Search for the cell housing the specified text and yield its [x, y] center coordinate. 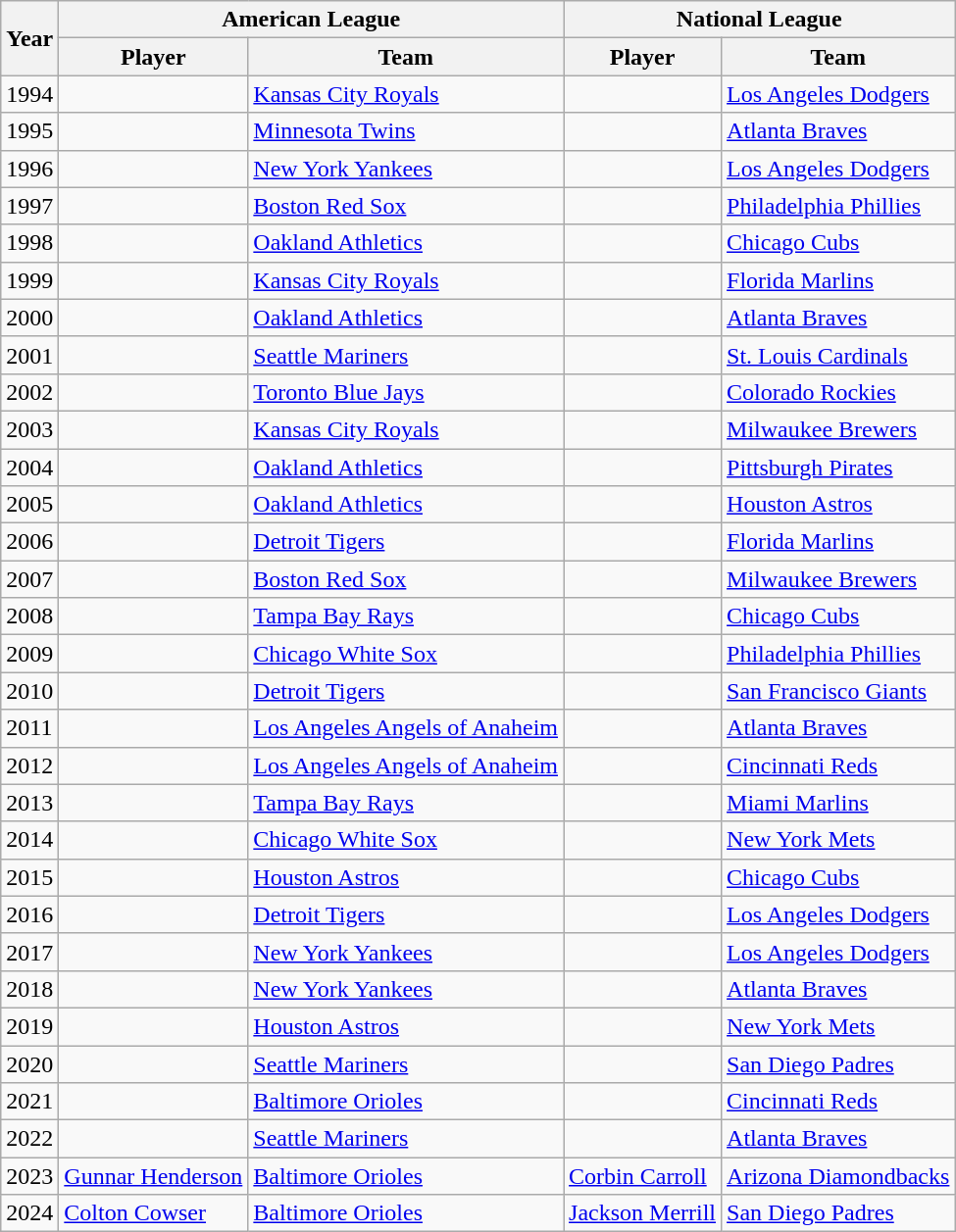
Toronto Blue Jays [406, 392]
2017 [29, 952]
1998 [29, 243]
2023 [29, 1176]
2011 [29, 728]
Gunnar Henderson [153, 1176]
Colorado Rockies [838, 392]
2004 [29, 468]
American League [312, 20]
2020 [29, 1063]
2018 [29, 989]
1996 [29, 169]
2019 [29, 1026]
2005 [29, 505]
Jackson Merrill [643, 1213]
National League [759, 20]
1995 [29, 131]
2016 [29, 914]
2015 [29, 877]
2009 [29, 654]
1999 [29, 280]
San Francisco Giants [838, 691]
2013 [29, 803]
Miami Marlins [838, 803]
2024 [29, 1213]
2000 [29, 318]
1994 [29, 94]
2007 [29, 579]
2021 [29, 1102]
Minnesota Twins [406, 131]
Pittsburgh Pirates [838, 468]
2010 [29, 691]
Year [29, 38]
2008 [29, 616]
Arizona Diamondbacks [838, 1176]
2014 [29, 840]
2002 [29, 392]
Corbin Carroll [643, 1176]
2012 [29, 765]
2022 [29, 1139]
Colton Cowser [153, 1213]
2003 [29, 429]
St. Louis Cardinals [838, 355]
2006 [29, 542]
2001 [29, 355]
1997 [29, 206]
